Pinpoint the cell where the given text exists, returning its (X, Y) midpoint coordinate. 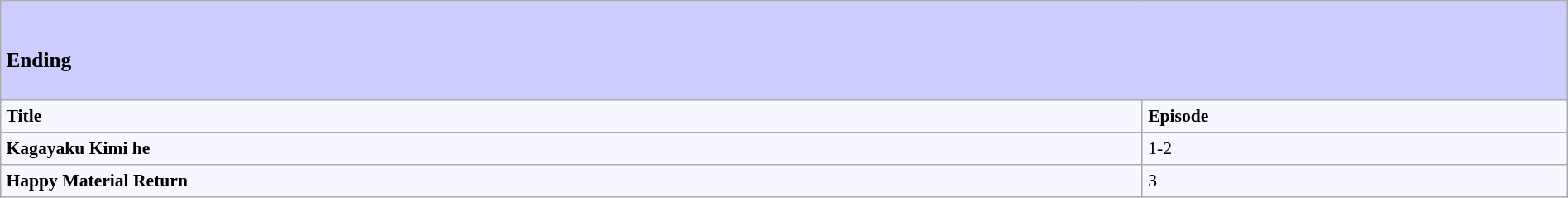
Kagayaku Kimi he (572, 149)
3 (1355, 181)
1-2 (1355, 149)
Title (572, 116)
Episode (1355, 116)
Happy Material Return (572, 181)
Ending (784, 51)
